Capture the cell that displays the provided text and extract its [X, Y] central coordinate. 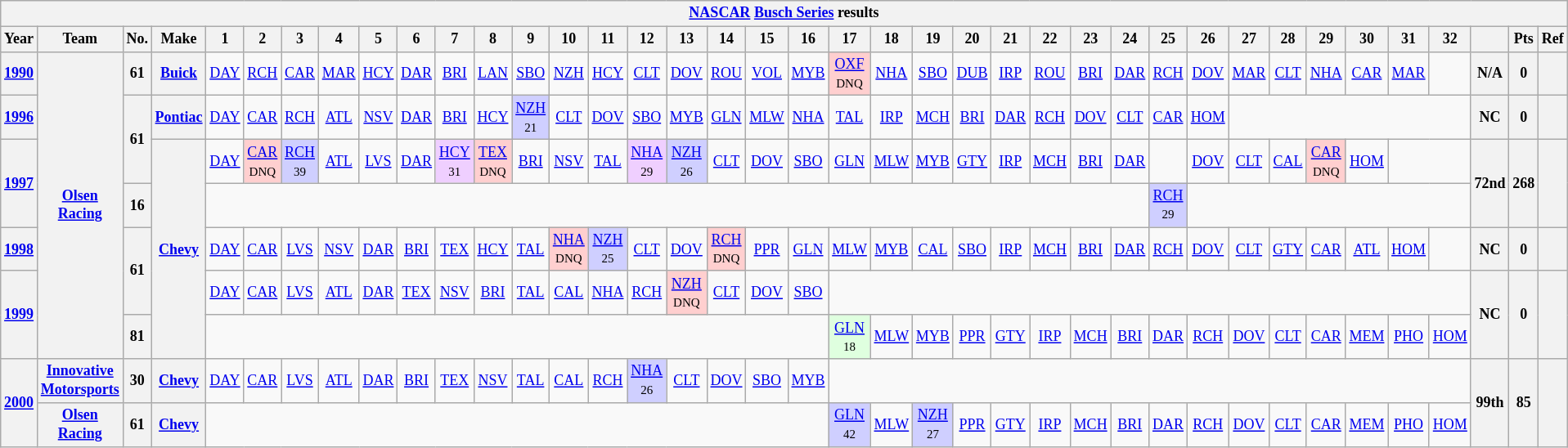
26 [1207, 39]
28 [1288, 39]
Pts [1524, 39]
NZH [568, 74]
72nd [1490, 183]
24 [1130, 39]
NHA29 [647, 161]
268 [1524, 183]
12 [647, 39]
RCHDNQ [726, 249]
LAN [492, 74]
23 [1090, 39]
1998 [20, 249]
27 [1249, 39]
20 [972, 39]
NASCAR Busch Series results [784, 13]
NZH26 [686, 161]
7 [455, 39]
1990 [20, 74]
TEXDNQ [492, 161]
22 [1050, 39]
Ref [1553, 39]
NHA26 [647, 381]
OXFDNQ [849, 74]
85 [1524, 402]
3 [300, 39]
2 [263, 39]
No. [137, 39]
RCH39 [300, 161]
5 [378, 39]
Pontiac [178, 118]
29 [1326, 39]
GLN42 [849, 424]
Make [178, 39]
32 [1449, 39]
1996 [20, 118]
DUB [972, 74]
17 [849, 39]
14 [726, 39]
6 [417, 39]
Team [80, 39]
31 [1409, 39]
4 [339, 39]
HCY31 [455, 161]
15 [767, 39]
1997 [20, 183]
2000 [20, 402]
NZH21 [531, 118]
21 [1011, 39]
9 [531, 39]
Year [20, 39]
18 [892, 39]
81 [137, 337]
Innovative Motorsports [80, 381]
VOL [767, 74]
NZH25 [608, 249]
1 [225, 39]
GLN18 [849, 337]
19 [933, 39]
1999 [20, 314]
RCH29 [1168, 205]
NHADNQ [568, 249]
99th [1490, 402]
Buick [178, 74]
25 [1168, 39]
13 [686, 39]
N/A [1490, 74]
10 [568, 39]
11 [608, 39]
NZH27 [933, 424]
8 [492, 39]
NZHDNQ [686, 293]
